Search for the cell housing the specified text and yield its (X, Y) center coordinate. 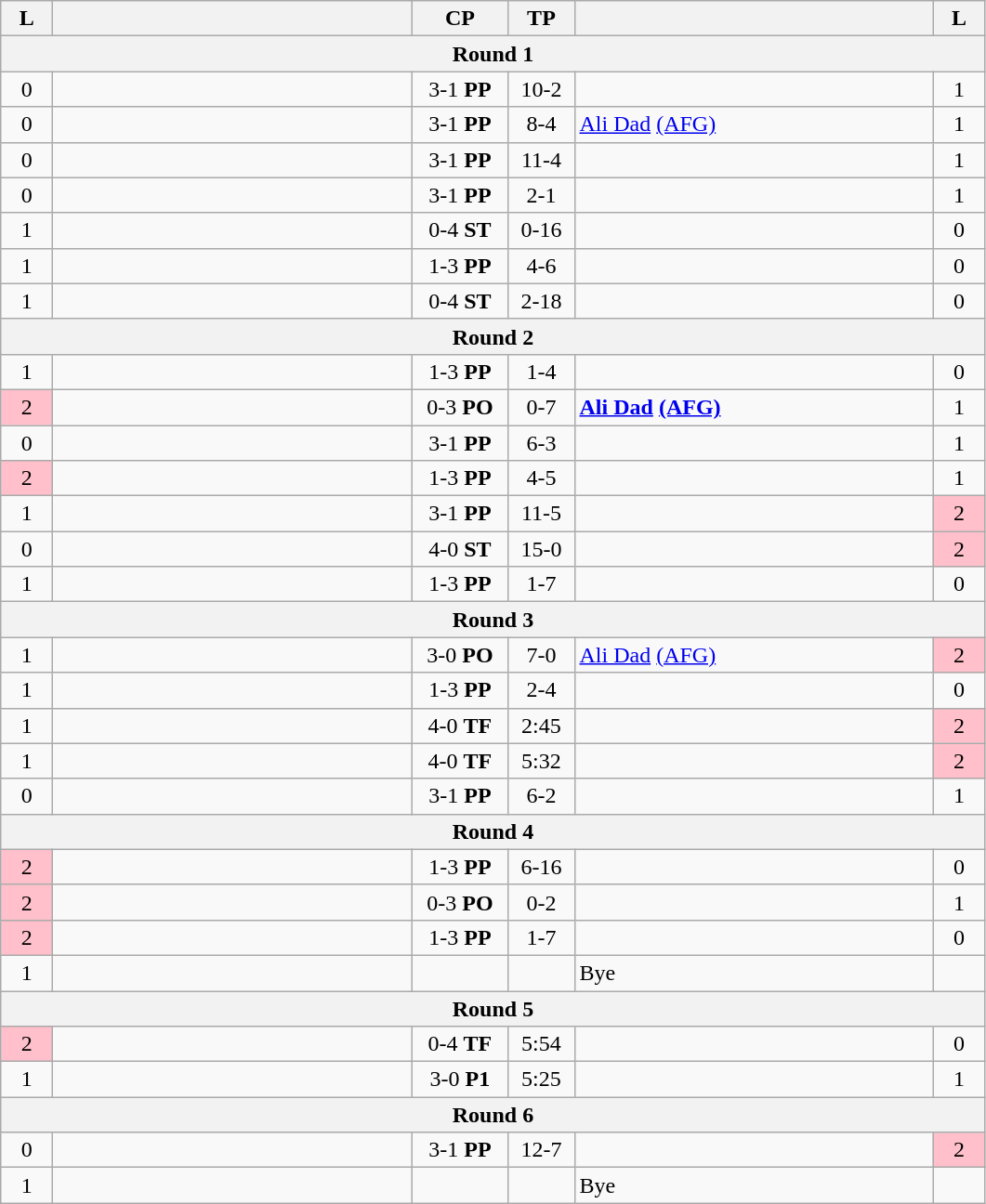
15-0 (541, 549)
8-4 (541, 124)
Round 5 (493, 1008)
4-0 ST (460, 549)
6-3 (541, 443)
0-16 (541, 230)
2-1 (541, 195)
3-0 PO (460, 655)
Round 4 (493, 831)
5:54 (541, 1044)
6-2 (541, 796)
2-4 (541, 690)
0-4 TF (460, 1044)
Round 6 (493, 1115)
0-7 (541, 407)
12-7 (541, 1150)
11-4 (541, 160)
TP (541, 19)
2-18 (541, 301)
4-6 (541, 266)
7-0 (541, 655)
Round 1 (493, 54)
4-5 (541, 478)
2:45 (541, 726)
11-5 (541, 514)
Round 2 (493, 336)
CP (460, 19)
3-0 P1 (460, 1080)
5:32 (541, 761)
1-4 (541, 372)
10-2 (541, 89)
6-16 (541, 867)
0-2 (541, 902)
5:25 (541, 1080)
Round 3 (493, 620)
